Find where the given text appears and provide that cell's center as (X, Y) coordinate. 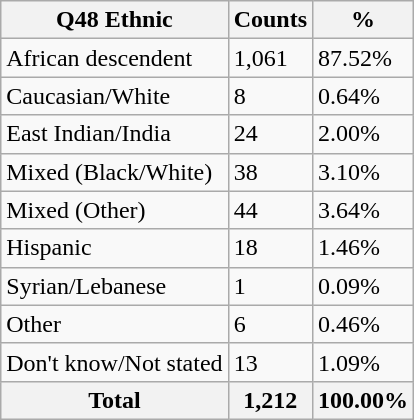
1,061 (270, 58)
African descendent (114, 58)
Hispanic (114, 248)
1 (270, 286)
Q48 Ethnic (114, 20)
8 (270, 96)
0.46% (364, 324)
3.64% (364, 210)
1.46% (364, 248)
0.09% (364, 286)
Caucasian/White (114, 96)
1.09% (364, 362)
18 (270, 248)
Syrian/Lebanese (114, 286)
East Indian/India (114, 134)
44 (270, 210)
Counts (270, 20)
% (364, 20)
Mixed (Other) (114, 210)
Total (114, 400)
Mixed (Black/White) (114, 172)
6 (270, 324)
24 (270, 134)
Don't know/Not stated (114, 362)
100.00% (364, 400)
3.10% (364, 172)
13 (270, 362)
0.64% (364, 96)
1,212 (270, 400)
38 (270, 172)
Other (114, 324)
87.52% (364, 58)
2.00% (364, 134)
